Extract the [x, y] coordinate from the center of the cell holding the provided text.  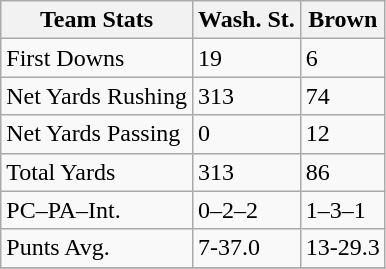
Team Stats [97, 20]
7-37.0 [247, 248]
19 [247, 58]
Net Yards Passing [97, 134]
74 [342, 96]
Wash. St. [247, 20]
Net Yards Rushing [97, 96]
12 [342, 134]
Brown [342, 20]
1–3–1 [342, 210]
PC–PA–Int. [97, 210]
First Downs [97, 58]
Punts Avg. [97, 248]
Total Yards [97, 172]
0–2–2 [247, 210]
13-29.3 [342, 248]
6 [342, 58]
86 [342, 172]
0 [247, 134]
